Determine the [X, Y] coordinate at the center of the cell enclosing the given text.  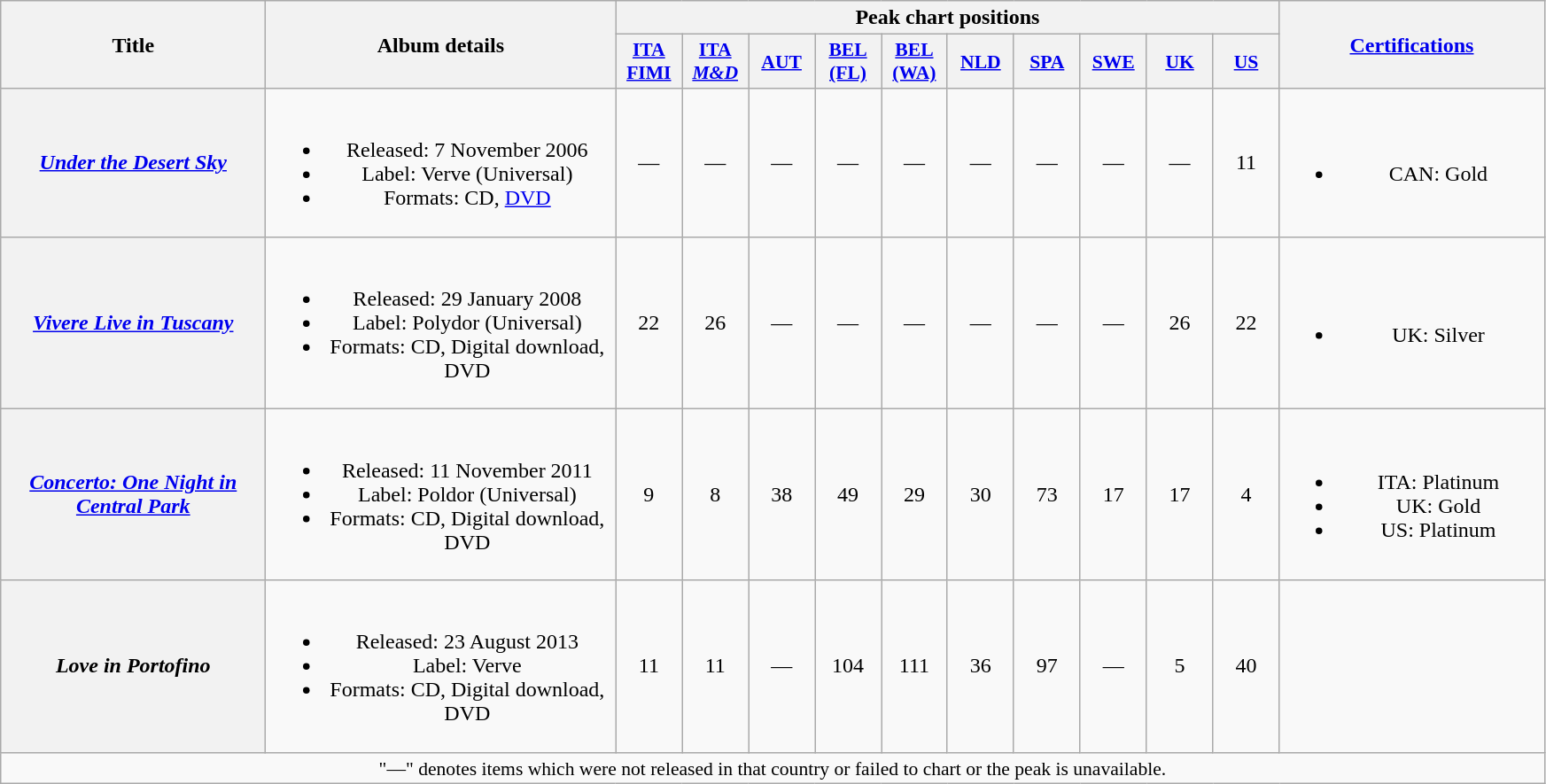
97 [1047, 666]
UK: Silver [1412, 322]
30 [980, 494]
AUT [781, 62]
8 [716, 494]
9 [649, 494]
SWE [1113, 62]
SPA [1047, 62]
CAN: Gold [1412, 163]
111 [914, 666]
Album details [441, 44]
4 [1246, 494]
Released: 29 January 2008Label: Polydor (Universal)Formats: CD, Digital download, DVD [441, 322]
Released: 11 November 2011Label: Poldor (Universal)Formats: CD, Digital download, DVD [441, 494]
US [1246, 62]
Peak chart positions [948, 18]
49 [849, 494]
"—" denotes items which were not released in that country or failed to chart or the peak is unavailable. [773, 768]
Certifications [1412, 44]
ITAM&D [716, 62]
40 [1246, 666]
Concerto: One Night in Central Park [133, 494]
Title [133, 44]
73 [1047, 494]
Love in Portofino [133, 666]
38 [781, 494]
Vivere Live in Tuscany [133, 322]
29 [914, 494]
ITAFIMI [649, 62]
ITA: PlatinumUK: GoldUS: Platinum [1412, 494]
UK [1180, 62]
104 [849, 666]
5 [1180, 666]
BEL(WA) [914, 62]
BEL(FL) [849, 62]
Under the Desert Sky [133, 163]
Released: 23 August 2013Label: VerveFormats: CD, Digital download, DVD [441, 666]
NLD [980, 62]
36 [980, 666]
Released: 7 November 2006Label: Verve (Universal)Formats: CD, DVD [441, 163]
